Provide the (X, Y) coordinate of the cell's center where the given text is located.  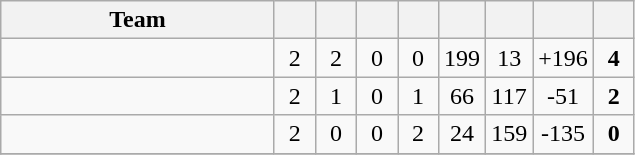
Team (138, 20)
-135 (564, 134)
-51 (564, 96)
4 (614, 58)
159 (510, 134)
117 (510, 96)
13 (510, 58)
199 (462, 58)
66 (462, 96)
24 (462, 134)
+196 (564, 58)
